Identify which cell holds the provided text, then report its (X, Y) central coordinate. 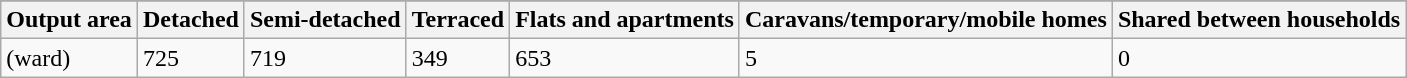
653 (625, 58)
5 (926, 58)
Detached (190, 20)
349 (458, 58)
Caravans/temporary/mobile homes (926, 20)
Output area (70, 20)
719 (325, 58)
0 (1258, 58)
Semi-detached (325, 20)
Flats and apartments (625, 20)
Shared between households (1258, 20)
725 (190, 58)
(ward) (70, 58)
Terraced (458, 20)
